Provide the (X, Y) coordinate of the cell's center where the given text is located.  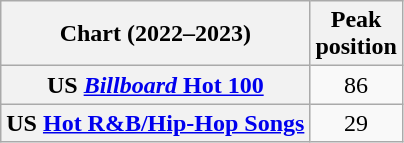
US Hot R&B/Hip-Hop Songs (156, 123)
US Billboard Hot 100 (156, 85)
29 (356, 123)
86 (356, 85)
Peakposition (356, 34)
Chart (2022–2023) (156, 34)
